Identify which cell holds the provided text, then report its [X, Y] central coordinate. 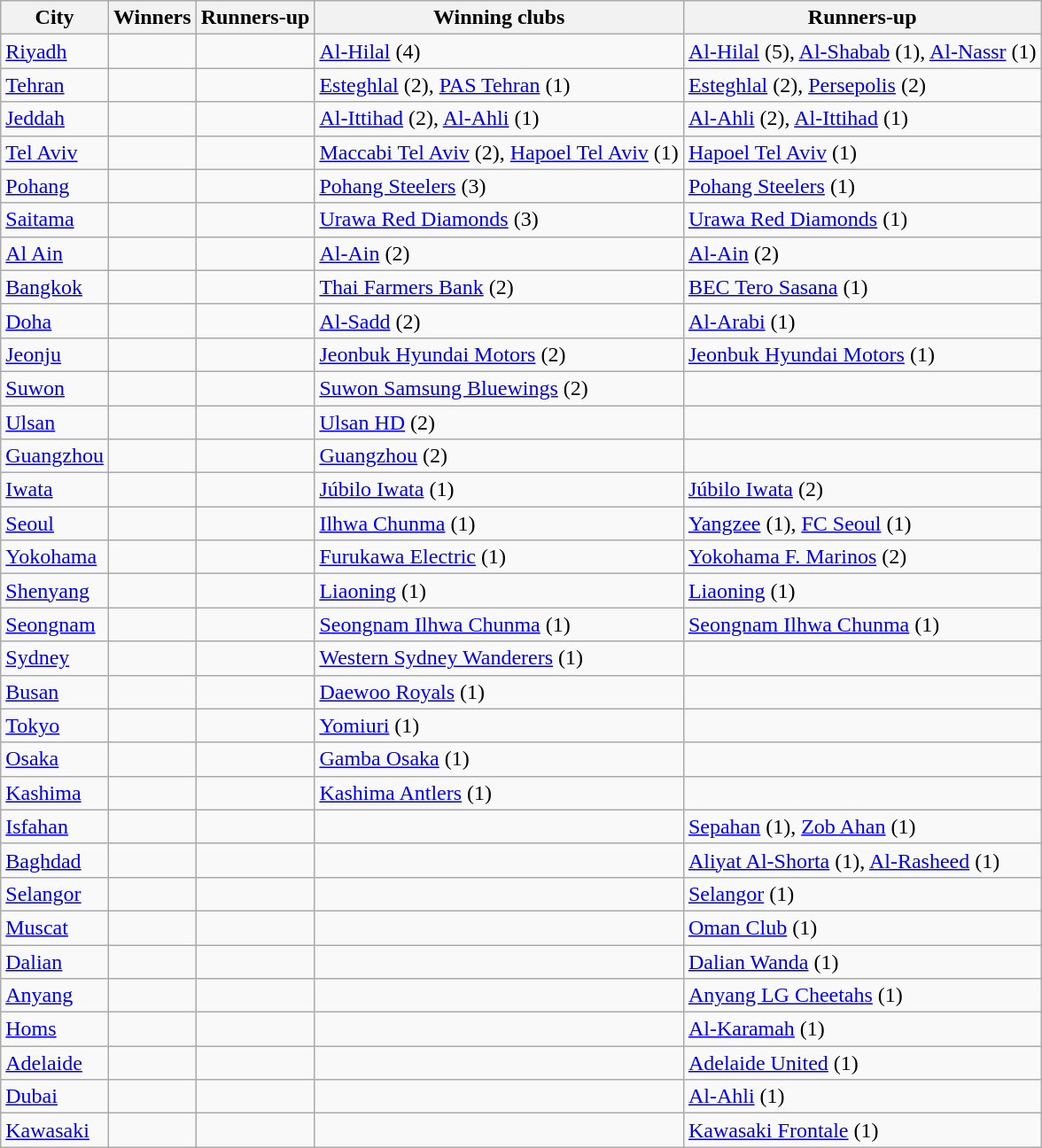
Adelaide United (1) [862, 1063]
Kashima Antlers (1) [499, 793]
Maccabi Tel Aviv (2), Hapoel Tel Aviv (1) [499, 152]
Western Sydney Wanderers (1) [499, 658]
Yokohama [55, 557]
Adelaide [55, 1063]
Kawasaki Frontale (1) [862, 1130]
Oman Club (1) [862, 927]
Ilhwa Chunma (1) [499, 524]
Osaka [55, 759]
Shenyang [55, 591]
Selangor [55, 894]
Suwon Samsung Bluewings (2) [499, 388]
Pohang [55, 186]
Saitama [55, 220]
Winners [152, 18]
Seongnam [55, 624]
Anyang [55, 996]
Al Ain [55, 253]
Al-Ahli (1) [862, 1097]
Iwata [55, 490]
City [55, 18]
Anyang LG Cheetahs (1) [862, 996]
Tel Aviv [55, 152]
Ulsan [55, 423]
Al-Ahli (2), Al-Ittihad (1) [862, 119]
Suwon [55, 388]
BEC Tero Sasana (1) [862, 287]
Selangor (1) [862, 894]
Al-Ittihad (2), Al-Ahli (1) [499, 119]
Riyadh [55, 51]
Baghdad [55, 860]
Busan [55, 692]
Dubai [55, 1097]
Furukawa Electric (1) [499, 557]
Esteghlal (2), Persepolis (2) [862, 85]
Guangzhou (2) [499, 456]
Bangkok [55, 287]
Hapoel Tel Aviv (1) [862, 152]
Jeonbuk Hyundai Motors (2) [499, 354]
Dalian [55, 961]
Yangzee (1), FC Seoul (1) [862, 524]
Al-Karamah (1) [862, 1029]
Jeddah [55, 119]
Thai Farmers Bank (2) [499, 287]
Júbilo Iwata (2) [862, 490]
Guangzhou [55, 456]
Kashima [55, 793]
Yomiuri (1) [499, 725]
Urawa Red Diamonds (3) [499, 220]
Dalian Wanda (1) [862, 961]
Sepahan (1), Zob Ahan (1) [862, 826]
Daewoo Royals (1) [499, 692]
Urawa Red Diamonds (1) [862, 220]
Doha [55, 321]
Jeonju [55, 354]
Gamba Osaka (1) [499, 759]
Al-Hilal (5), Al-Shabab (1), Al-Nassr (1) [862, 51]
Muscat [55, 927]
Jeonbuk Hyundai Motors (1) [862, 354]
Júbilo Iwata (1) [499, 490]
Aliyat Al-Shorta (1), Al-Rasheed (1) [862, 860]
Al-Hilal (4) [499, 51]
Seoul [55, 524]
Tehran [55, 85]
Homs [55, 1029]
Esteghlal (2), PAS Tehran (1) [499, 85]
Sydney [55, 658]
Isfahan [55, 826]
Yokohama F. Marinos (2) [862, 557]
Al-Arabi (1) [862, 321]
Al-Sadd (2) [499, 321]
Winning clubs [499, 18]
Ulsan HD (2) [499, 423]
Pohang Steelers (3) [499, 186]
Kawasaki [55, 1130]
Tokyo [55, 725]
Pohang Steelers (1) [862, 186]
